For the text-containing cell, return its midpoint in (x, y) coordinate format. 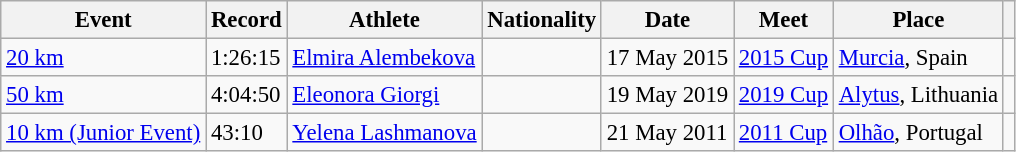
Eleonora Giorgi (384, 95)
Olhão, Portugal (918, 133)
Murcia, Spain (918, 58)
Event (104, 20)
Elmira Alembekova (384, 58)
4:04:50 (246, 95)
10 km (Junior Event) (104, 133)
Record (246, 20)
Nationality (542, 20)
19 May 2019 (667, 95)
2011 Cup (784, 133)
Meet (784, 20)
Yelena Lashmanova (384, 133)
Athlete (384, 20)
Date (667, 20)
2019 Cup (784, 95)
2015 Cup (784, 58)
21 May 2011 (667, 133)
Place (918, 20)
17 May 2015 (667, 58)
43:10 (246, 133)
20 km (104, 58)
50 km (104, 95)
Alytus, Lithuania (918, 95)
1:26:15 (246, 58)
